Scan for the cell matching the given text and deliver its [x, y] coordinate at center. 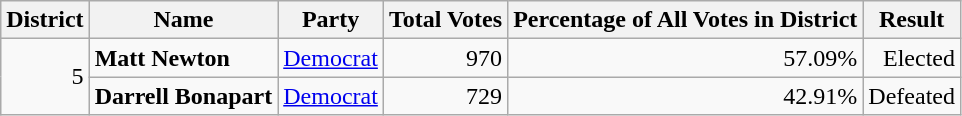
42.91% [686, 96]
970 [445, 58]
Name [184, 20]
Percentage of All Votes in District [686, 20]
Result [912, 20]
5 [45, 77]
Matt Newton [184, 58]
Total Votes [445, 20]
57.09% [686, 58]
729 [445, 96]
District [45, 20]
Darrell Bonapart [184, 96]
Party [331, 20]
Elected [912, 58]
Defeated [912, 96]
